Scan for the cell matching the given text and deliver its [X, Y] coordinate at center. 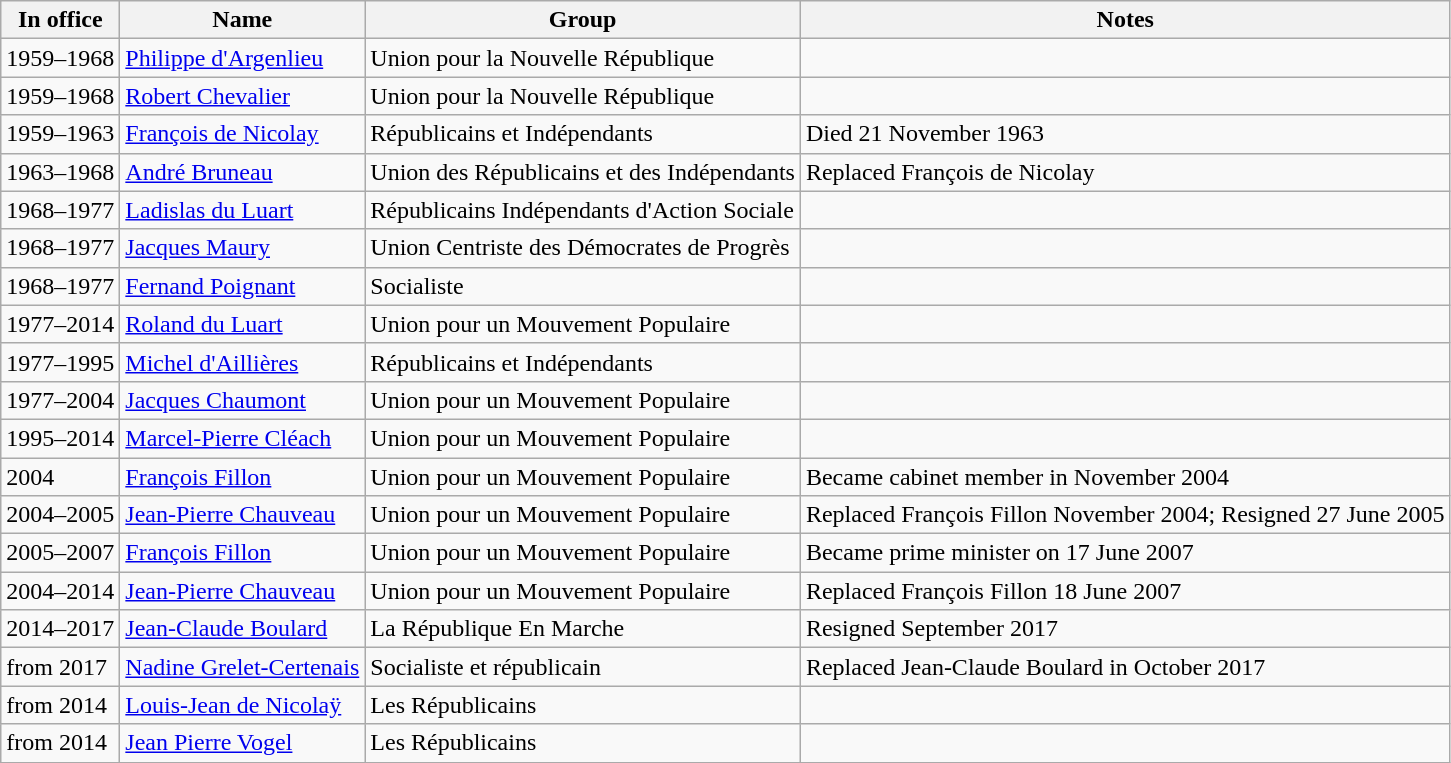
Michel d'Aillières [242, 362]
Notes [1125, 20]
1977–2014 [60, 324]
Républicains Indépendants d'Action Sociale [583, 210]
Socialiste [583, 286]
Jacques Maury [242, 248]
François de Nicolay [242, 134]
1995–2014 [60, 438]
2014–2017 [60, 629]
Robert Chevalier [242, 96]
Union des Républicains et des Indépendants [583, 172]
Replaced Jean-Claude Boulard in October 2017 [1125, 667]
1977–2004 [60, 400]
La République En Marche [583, 629]
In office [60, 20]
Replaced François de Nicolay [1125, 172]
2004 [60, 477]
Replaced François Fillon November 2004; Resigned 27 June 2005 [1125, 515]
Resigned September 2017 [1125, 629]
2005–2007 [60, 553]
Name [242, 20]
Became cabinet member in November 2004 [1125, 477]
1959–1963 [60, 134]
Became prime minister on 17 June 2007 [1125, 553]
Jacques Chaumont [242, 400]
Ladislas du Luart [242, 210]
Union Centriste des Démocrates de Progrès [583, 248]
Jean Pierre Vogel [242, 743]
Died 21 November 1963 [1125, 134]
Philippe d'Argenlieu [242, 58]
André Bruneau [242, 172]
Fernand Poignant [242, 286]
from 2017 [60, 667]
Group [583, 20]
1977–1995 [60, 362]
2004–2014 [60, 591]
Socialiste et républicain [583, 667]
2004–2005 [60, 515]
Louis-Jean de Nicolaÿ [242, 705]
Marcel-Pierre Cléach [242, 438]
Roland du Luart [242, 324]
Jean-Claude Boulard [242, 629]
Replaced François Fillon 18 June 2007 [1125, 591]
Nadine Grelet-Certenais [242, 667]
1963–1968 [60, 172]
